Extract the [X, Y] coordinate from the center of the cell holding the provided text.  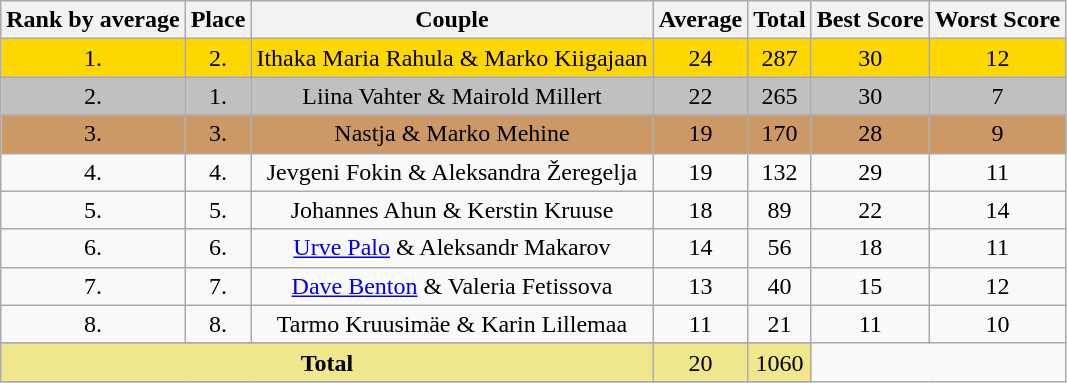
Average [700, 20]
Ithaka Maria Rahula & Marko Kiigajaan [452, 58]
15 [870, 286]
Urve Palo & Aleksandr Makarov [452, 248]
9 [998, 134]
Johannes Ahun & Kerstin Kruuse [452, 210]
Rank by average [93, 20]
Place [218, 20]
89 [780, 210]
24 [700, 58]
Dave Benton & Valeria Fetissova [452, 286]
7 [998, 96]
40 [780, 286]
Jevgeni Fokin & Aleksandra Žeregelja [452, 172]
287 [780, 58]
Nastja & Marko Mehine [452, 134]
21 [780, 324]
10 [998, 324]
170 [780, 134]
Worst Score [998, 20]
13 [700, 286]
Tarmo Kruusimäe & Karin Lillemaa [452, 324]
265 [780, 96]
29 [870, 172]
132 [780, 172]
56 [780, 248]
28 [870, 134]
Best Score [870, 20]
Couple [452, 20]
20 [700, 362]
1060 [780, 362]
Liina Vahter & Mairold Millert [452, 96]
